Determine the (x, y) coordinate at the center of the cell enclosing the given text.  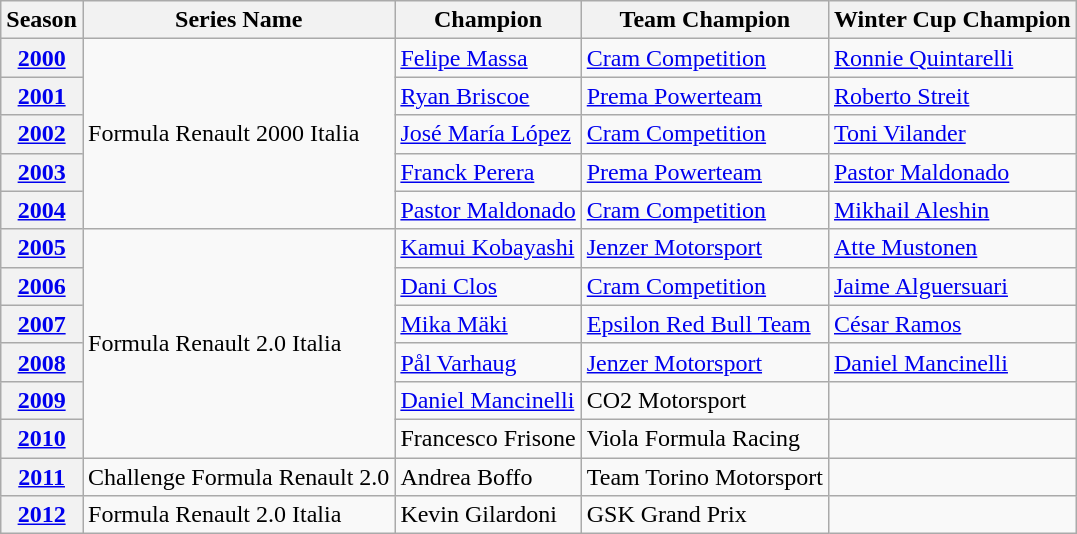
Team Champion (704, 20)
2005 (42, 248)
2010 (42, 438)
Franck Perera (488, 172)
Champion (488, 20)
Winter Cup Champion (952, 20)
Kevin Gilardoni (488, 515)
Roberto Streit (952, 96)
Atte Mustonen (952, 248)
Season (42, 20)
2012 (42, 515)
Dani Clos (488, 286)
2003 (42, 172)
2002 (42, 134)
Viola Formula Racing (704, 438)
Kamui Kobayashi (488, 248)
Felipe Massa (488, 58)
Ryan Briscoe (488, 96)
Series Name (238, 20)
Francesco Frisone (488, 438)
2009 (42, 400)
2000 (42, 58)
2001 (42, 96)
Mikhail Aleshin (952, 210)
Toni Vilander (952, 134)
GSK Grand Prix (704, 515)
CO2 Motorsport (704, 400)
2008 (42, 362)
Andrea Boffo (488, 477)
Pål Varhaug (488, 362)
Ronnie Quintarelli (952, 58)
2006 (42, 286)
José María López (488, 134)
Formula Renault 2000 Italia (238, 134)
Team Torino Motorsport (704, 477)
2011 (42, 477)
Jaime Alguersuari (952, 286)
2007 (42, 324)
Challenge Formula Renault 2.0 (238, 477)
César Ramos (952, 324)
Epsilon Red Bull Team (704, 324)
2004 (42, 210)
Mika Mäki (488, 324)
